Locate the cell with the specified text and output its (x, y) center coordinate. 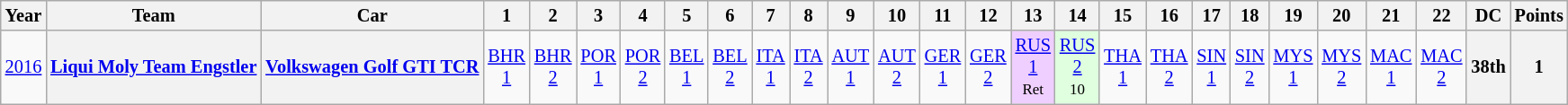
38th (1488, 67)
14 (1078, 15)
GER1 (943, 67)
MYS1 (1293, 67)
THA1 (1123, 67)
THA2 (1169, 67)
15 (1123, 15)
19 (1293, 15)
6 (730, 15)
POR1 (597, 67)
13 (1033, 15)
Points (1539, 15)
MYS2 (1341, 67)
Volkswagen Golf GTI TCR (372, 67)
SIN2 (1250, 67)
3 (597, 15)
9 (851, 15)
21 (1391, 15)
8 (809, 15)
DC (1488, 15)
17 (1211, 15)
2 (553, 15)
20 (1341, 15)
Car (372, 15)
11 (943, 15)
BHR1 (506, 67)
10 (897, 15)
BHR2 (553, 67)
GER2 (988, 67)
4 (642, 15)
Team (153, 15)
AUT2 (897, 67)
16 (1169, 15)
ITA2 (809, 67)
RUS1Ret (1033, 67)
MAC2 (1441, 67)
22 (1441, 15)
BEL1 (686, 67)
12 (988, 15)
SIN1 (1211, 67)
Year (23, 15)
BEL2 (730, 67)
POR2 (642, 67)
7 (771, 15)
AUT1 (851, 67)
MAC1 (1391, 67)
ITA1 (771, 67)
Liqui Moly Team Engstler (153, 67)
2016 (23, 67)
5 (686, 15)
RUS210 (1078, 67)
18 (1250, 15)
